Identify which cell holds the provided text, then report its (X, Y) central coordinate. 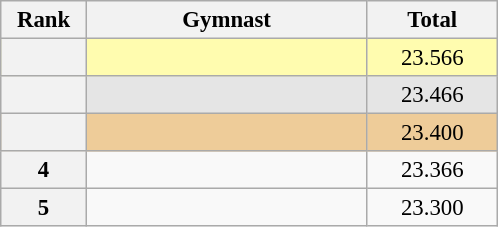
23.400 (432, 133)
Gymnast (226, 20)
4 (44, 170)
23.300 (432, 208)
Rank (44, 20)
23.466 (432, 95)
23.566 (432, 58)
23.366 (432, 170)
5 (44, 208)
Total (432, 20)
